Output the [x, y] coordinate of the center of the cell containing the given text.  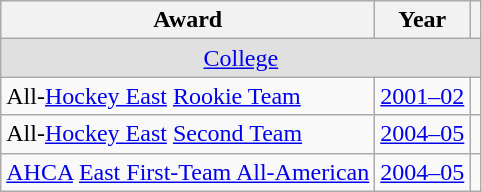
AHCA East First-Team All-American [188, 172]
Award [188, 20]
Year [422, 20]
College [241, 58]
All-Hockey East Second Team [188, 134]
All-Hockey East Rookie Team [188, 96]
2001–02 [422, 96]
